Provide the [x, y] coordinate of the cell's center where the given text is located.  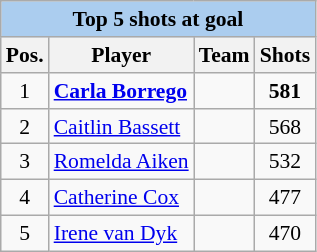
Irene van Dyk [122, 233]
3 [25, 162]
568 [286, 126]
5 [25, 233]
4 [25, 197]
532 [286, 162]
2 [25, 126]
Caitlin Bassett [122, 126]
477 [286, 197]
Pos. [25, 55]
Player [122, 55]
Carla Borrego [122, 91]
Catherine Cox [122, 197]
1 [25, 91]
Top 5 shots at goal [158, 19]
581 [286, 91]
Romelda Aiken [122, 162]
Shots [286, 55]
470 [286, 233]
Team [224, 55]
